Capture the cell that displays the provided text and extract its (x, y) central coordinate. 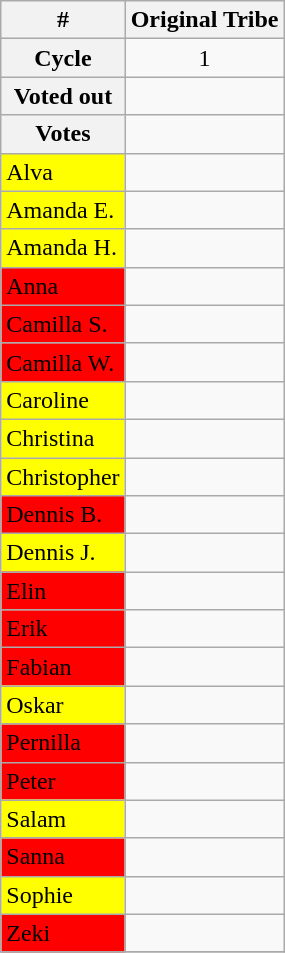
Sophie (63, 895)
Oskar (63, 705)
Caroline (63, 400)
Christina (63, 438)
Anna (63, 286)
Dennis B. (63, 515)
Salam (63, 819)
Cycle (63, 58)
Zeki (63, 933)
Christopher (63, 477)
Peter (63, 781)
# (63, 20)
Fabian (63, 667)
Erik (63, 629)
Original Tribe (204, 20)
Amanda H. (63, 248)
Alva (63, 172)
Voted out (63, 96)
Votes (63, 134)
Pernilla (63, 743)
1 (204, 58)
Dennis J. (63, 553)
Elin (63, 591)
Amanda E. (63, 210)
Sanna (63, 857)
Camilla S. (63, 324)
Camilla W. (63, 362)
